For the text-containing cell, return its midpoint in [X, Y] coordinate format. 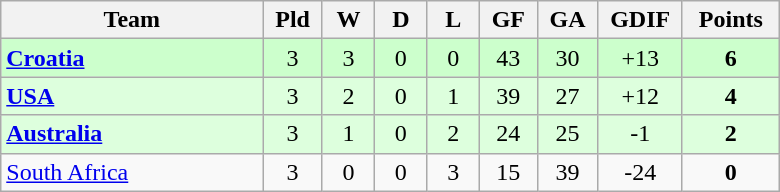
-24 [640, 172]
-1 [640, 134]
43 [508, 58]
15 [508, 172]
25 [568, 134]
4 [730, 96]
USA [132, 96]
Team [132, 20]
Australia [132, 134]
24 [508, 134]
+13 [640, 58]
GF [508, 20]
+12 [640, 96]
GDIF [640, 20]
30 [568, 58]
W [348, 20]
Pld [292, 20]
L [453, 20]
D [401, 20]
GA [568, 20]
Points [730, 20]
Croatia [132, 58]
South Africa [132, 172]
27 [568, 96]
6 [730, 58]
